For the text-containing cell, return its midpoint in (X, Y) coordinate format. 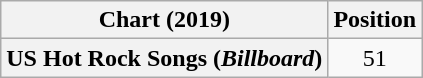
US Hot Rock Songs (Billboard) (164, 58)
Chart (2019) (164, 20)
51 (375, 58)
Position (375, 20)
